Pinpoint the cell where the given text exists, returning its [x, y] midpoint coordinate. 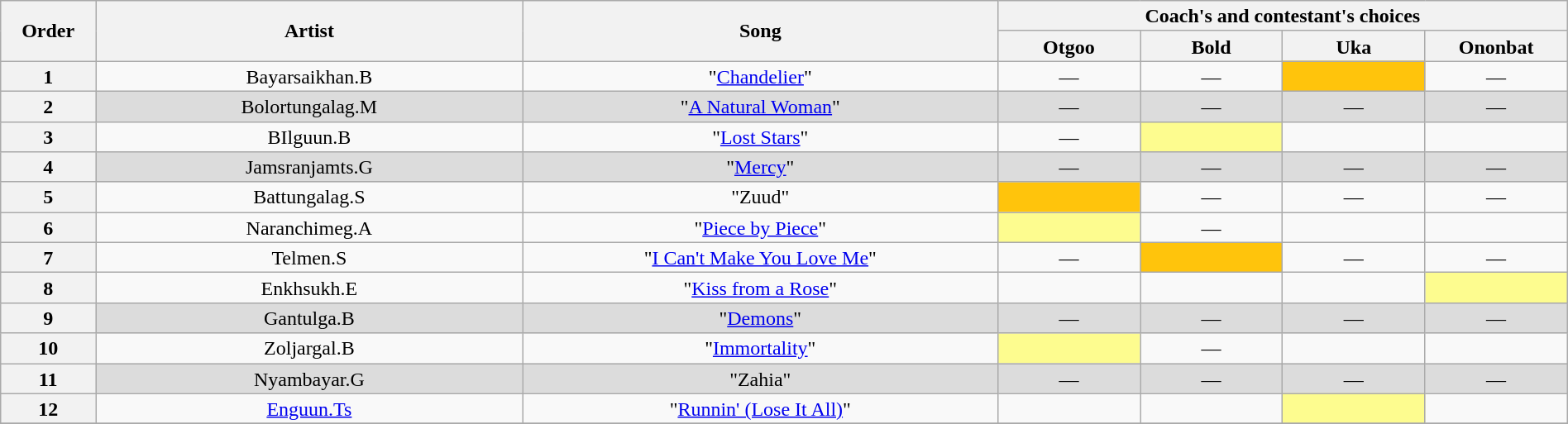
3 [48, 137]
8 [48, 288]
"Piece by Piece" [760, 228]
Ononbat [1496, 46]
Bold [1212, 46]
"Chandelier" [760, 76]
Zoljargal.B [309, 349]
Naranchimeg.A [309, 228]
"Kiss from a Rose" [760, 288]
"Zahia" [760, 379]
Coach's and contestant's choices [1282, 17]
12 [48, 408]
Bolortungalag.M [309, 106]
Nyambayar.G [309, 379]
2 [48, 106]
Bayarsaikhan.B [309, 76]
Enkhsukh.E [309, 288]
Jamsranjamts.G [309, 167]
Telmen.S [309, 258]
"Lost Stars" [760, 137]
Order [48, 31]
Battungalag.S [309, 197]
1 [48, 76]
"I Can't Make You Love Me" [760, 258]
Otgoo [1068, 46]
6 [48, 228]
"Immortality" [760, 349]
Enguun.Ts [309, 408]
"A Natural Woman" [760, 106]
11 [48, 379]
7 [48, 258]
Song [760, 31]
"Runnin' (Lose It All)" [760, 408]
Gantulga.B [309, 317]
4 [48, 167]
"Demons" [760, 317]
Artist [309, 31]
BIlguun.B [309, 137]
"Zuud" [760, 197]
9 [48, 317]
10 [48, 349]
5 [48, 197]
"Mercy" [760, 167]
Uka [1354, 46]
